Search for the cell housing the specified text and yield its (X, Y) center coordinate. 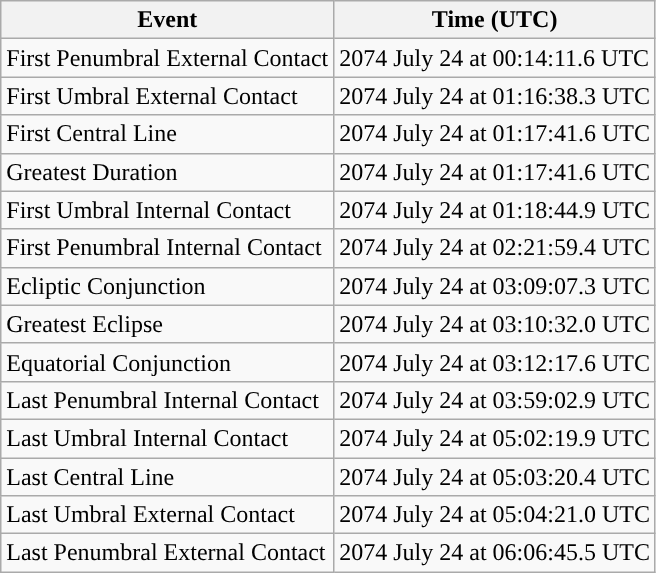
Last Umbral Internal Contact (168, 438)
First Umbral Internal Contact (168, 210)
2074 July 24 at 05:04:21.0 UTC (495, 515)
Equatorial Conjunction (168, 362)
2074 July 24 at 01:16:38.3 UTC (495, 96)
First Central Line (168, 134)
2074 July 24 at 03:59:02.9 UTC (495, 400)
Ecliptic Conjunction (168, 286)
2074 July 24 at 00:14:11.6 UTC (495, 58)
2074 July 24 at 01:18:44.9 UTC (495, 210)
Last Central Line (168, 477)
2074 July 24 at 05:02:19.9 UTC (495, 438)
2074 July 24 at 06:06:45.5 UTC (495, 553)
First Umbral External Contact (168, 96)
2074 July 24 at 03:10:32.0 UTC (495, 324)
First Penumbral Internal Contact (168, 248)
Last Penumbral Internal Contact (168, 400)
2074 July 24 at 05:03:20.4 UTC (495, 477)
First Penumbral External Contact (168, 58)
Last Penumbral External Contact (168, 553)
Greatest Duration (168, 172)
Greatest Eclipse (168, 324)
2074 July 24 at 03:09:07.3 UTC (495, 286)
Time (UTC) (495, 20)
2074 July 24 at 02:21:59.4 UTC (495, 248)
2074 July 24 at 03:12:17.6 UTC (495, 362)
Event (168, 20)
Last Umbral External Contact (168, 515)
